Return [X, Y] of the center of cell containing provided text 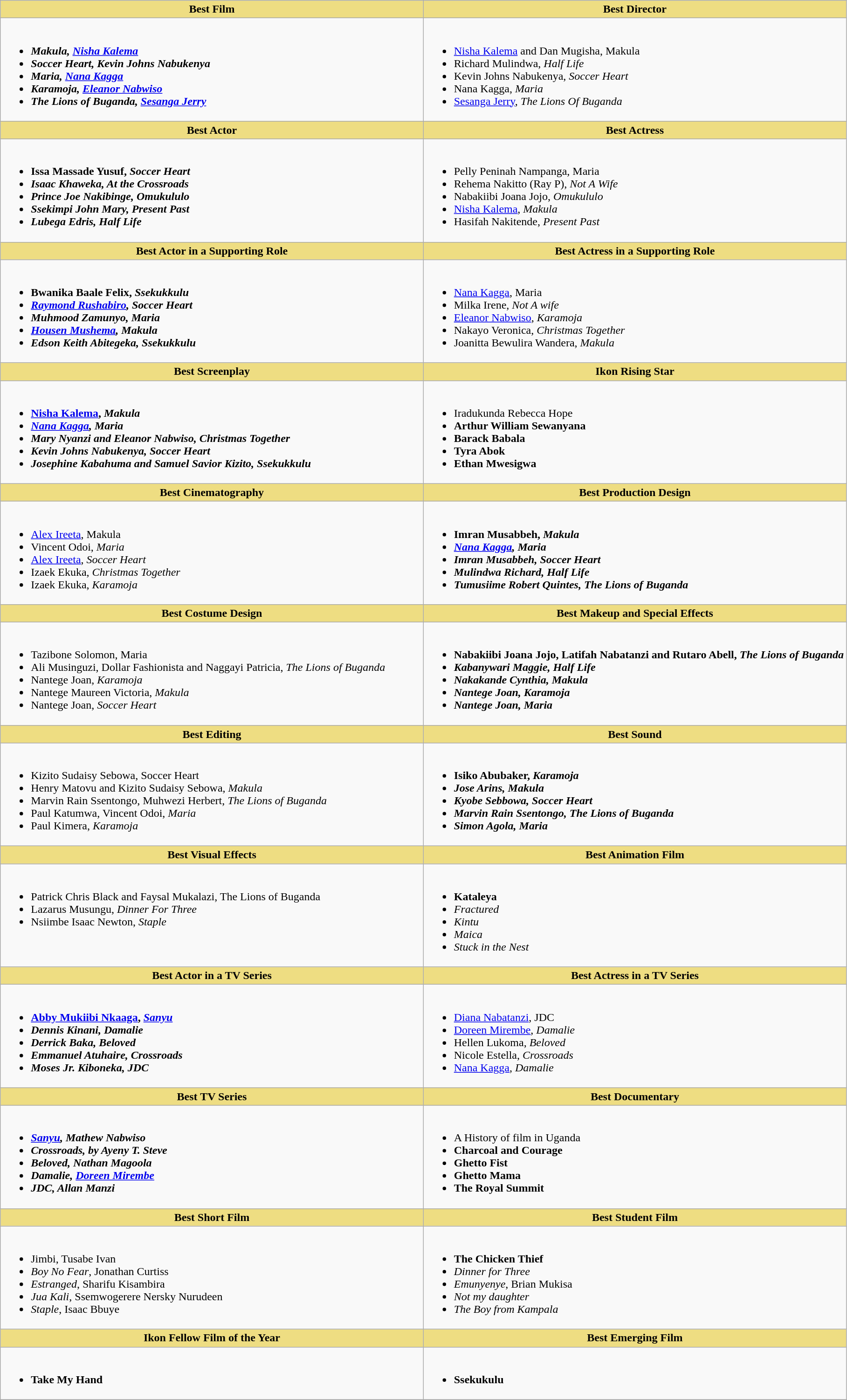
Best Sound [635, 734]
Best Screenplay [212, 372]
Best Animation Film [635, 855]
Best Actor in a TV Series [212, 976]
Best Documentary [635, 1097]
A History of film in UgandaCharcoal and CourageGhetto FistGhetto MamaThe Royal Summit [635, 1157]
Best Editing [212, 734]
Ikon Fellow Film of the Year [212, 1338]
Abby Mukiibi Nkaaga, SanyuDennis Kinani, DamalieDerrick Baka, BelovedEmmanuel Atuhaire, CrossroadsMoses Jr. Kiboneka, JDC [212, 1036]
The Chicken ThiefDinner for ThreeEmunyenye, Brian MukisaNot my daughterThe Boy from Kampala [635, 1277]
Take My Hand [212, 1373]
Bwanika Baale Felix, SsekukkuluRaymond Rushabiro, Soccer HeartMuhmood Zamunyo, MariaHousen Mushema, MakulaEdson Keith Abitegeka, Ssekukkulu [212, 311]
Jimbi, Tusabe IvanBoy No Fear, Jonathan CurtissEstranged, Sharifu KisambiraJua Kali, Ssemwogerere Nersky NurudeenStaple, Isaac Bbuye [212, 1277]
Isiko Abubaker, KaramojaJose Arins, MakulaKyobe Sebbowa, Soccer HeartMarvin Rain Ssentongo, The Lions of BugandaSimon Agola, Maria [635, 794]
Best Emerging Film [635, 1338]
Ssekukulu [635, 1373]
Best Actress in a Supporting Role [635, 251]
Best Costume Design [212, 613]
Best TV Series [212, 1097]
Best Student Film [635, 1217]
Patrick Chris Black and Faysal Mukalazi, The Lions of BugandaLazarus Musungu, Dinner For ThreeNsiimbe Isaac Newton, Staple [212, 916]
Best Short Film [212, 1217]
Alex Ireeta, MakulaVincent Odoi, MariaAlex Ireeta, Soccer HeartIzaek Ekuka, Christmas TogetherIzaek Ekuka, Karamoja [212, 553]
Iradukunda Rebecca HopeArthur William SewanyanaBarack BabalaTyra AbokEthan Mwesigwa [635, 432]
Ikon Rising Star [635, 372]
Best Makeup and Special Effects [635, 613]
Best Actress in a TV Series [635, 976]
Best Director [635, 9]
Best Cinematography [212, 492]
Nana Kagga, MariaMilka Irene, Not A wifeEleanor Nabwiso, KaramojaNakayo Veronica, Christmas TogetherJoanitta Bewulira Wandera, Makula [635, 311]
Diana Nabatanzi, JDCDoreen Mirembe, DamalieHellen Lukoma, BelovedNicole Estella, CrossroadsNana Kagga, Damalie [635, 1036]
Best Production Design [635, 492]
Pelly Peninah Nampanga, MariaRehema Nakitto (Ray P), Not A WifeNabakiibi Joana Jojo, OmukululoNisha Kalema, MakulaHasifah Nakitende, Present Past [635, 190]
Sanyu, Mathew NabwisoCrossroads, by Ayeny T. SteveBeloved, Nathan MagoolaDamalie, Doreen MirembeJDC, Allan Manzi [212, 1157]
Best Actor in a Supporting Role [212, 251]
Best Film [212, 9]
Best Actor [212, 130]
Makula, Nisha KalemaSoccer Heart, Kevin Johns NabukenyaMaria, Nana KaggaKaramoja, Eleanor NabwisoThe Lions of Buganda, Sesanga Jerry [212, 70]
KataleyaFracturedKintuMaicaStuck in the Nest [635, 916]
Imran Musabbeh, MakulaNana Kagga, MariaImran Musabbeh, Soccer HeartMulindwa Richard, Half LifeTumusiime Robert Quintes, The Lions of Buganda [635, 553]
Best Actress [635, 130]
Best Visual Effects [212, 855]
